Determine the (x, y) coordinate at the center of the cell enclosing the given text.  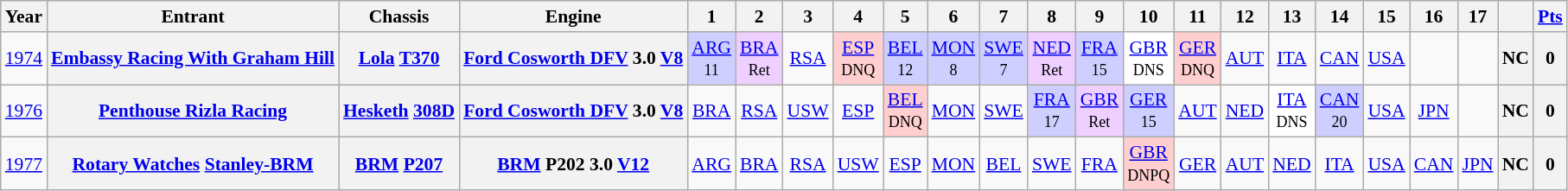
SWE7 (1004, 59)
11 (1197, 16)
FRA17 (1052, 111)
Year (24, 16)
BELDNQ (906, 111)
16 (1434, 16)
Hesketh 308D (399, 111)
Penthouse Rizla Racing (193, 111)
15 (1386, 16)
9 (1100, 16)
BRARet (759, 59)
BEL (1004, 164)
12 (1245, 16)
ITADNS (1291, 111)
Chassis (399, 16)
Rotary Watches Stanley-BRM (193, 164)
10 (1148, 16)
Entrant (193, 16)
GBRRet (1100, 111)
8 (1052, 16)
BEL12 (906, 59)
ESPDNQ (858, 59)
1977 (24, 164)
1974 (24, 59)
GERDNQ (1197, 59)
1 (711, 16)
FRA (1100, 164)
MON8 (954, 59)
7 (1004, 16)
Lola T370 (399, 59)
GER (1197, 164)
NEDRet (1052, 59)
ARG (711, 164)
BRM P207 (399, 164)
6 (954, 16)
ARG11 (711, 59)
FRA15 (1100, 59)
Engine (573, 16)
GBRDNPQ (1148, 164)
5 (906, 16)
17 (1477, 16)
14 (1340, 16)
CAN20 (1340, 111)
4 (858, 16)
2 (759, 16)
Pts (1551, 16)
BRM P202 3.0 V12 (573, 164)
1976 (24, 111)
GER15 (1148, 111)
3 (808, 16)
GBRDNS (1148, 59)
Embassy Racing With Graham Hill (193, 59)
13 (1291, 16)
